Return (x, y) of the center of cell containing provided text 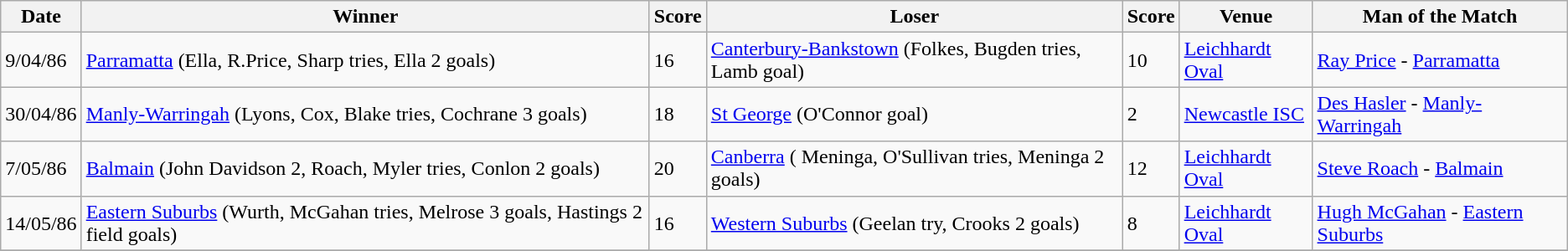
7/05/86 (41, 169)
Hugh McGahan - Eastern Suburbs (1440, 223)
20 (678, 169)
Manly-Warringah (Lyons, Cox, Blake tries, Cochrane 3 goals) (365, 114)
18 (678, 114)
Steve Roach - Balmain (1440, 169)
Man of the Match (1440, 17)
Eastern Suburbs (Wurth, McGahan tries, Melrose 3 goals, Hastings 2 field goals) (365, 223)
Date (41, 17)
14/05/86 (41, 223)
St George (O'Connor goal) (915, 114)
30/04/86 (41, 114)
2 (1151, 114)
Newcastle ISC (1246, 114)
Winner (365, 17)
Parramatta (Ella, R.Price, Sharp tries, Ella 2 goals) (365, 60)
Des Hasler - Manly-Warringah (1440, 114)
10 (1151, 60)
Canterbury-Bankstown (Folkes, Bugden tries, Lamb goal) (915, 60)
Loser (915, 17)
Western Suburbs (Geelan try, Crooks 2 goals) (915, 223)
Balmain (John Davidson 2, Roach, Myler tries, Conlon 2 goals) (365, 169)
Canberra ( Meninga, O'Sullivan tries, Meninga 2 goals) (915, 169)
12 (1151, 169)
9/04/86 (41, 60)
8 (1151, 223)
Ray Price - Parramatta (1440, 60)
Venue (1246, 17)
